From the cell containing the given text, extract its center point as (X, Y) coordinate. 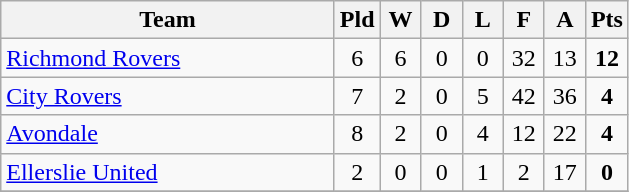
Richmond Rovers (168, 58)
A (564, 20)
City Rovers (168, 96)
42 (524, 96)
13 (564, 58)
F (524, 20)
7 (357, 96)
1 (482, 172)
32 (524, 58)
L (482, 20)
Ellerslie United (168, 172)
5 (482, 96)
36 (564, 96)
22 (564, 134)
8 (357, 134)
Pts (606, 20)
Team (168, 20)
D (442, 20)
W (400, 20)
17 (564, 172)
Pld (357, 20)
Avondale (168, 134)
